For the text-containing cell, return its midpoint in (X, Y) coordinate format. 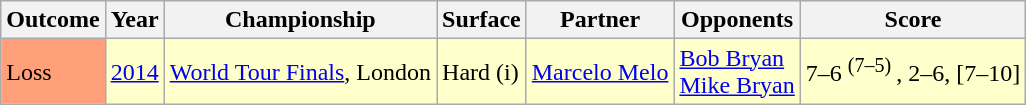
Championship (300, 20)
2014 (134, 72)
Opponents (737, 20)
Loss (53, 72)
World Tour Finals, London (300, 72)
Partner (600, 20)
Bob Bryan Mike Bryan (737, 72)
Marcelo Melo (600, 72)
Score (912, 20)
Hard (i) (482, 72)
7–6 (7–5) , 2–6, [7–10] (912, 72)
Surface (482, 20)
Year (134, 20)
Outcome (53, 20)
